Capture the cell that displays the provided text and extract its [x, y] central coordinate. 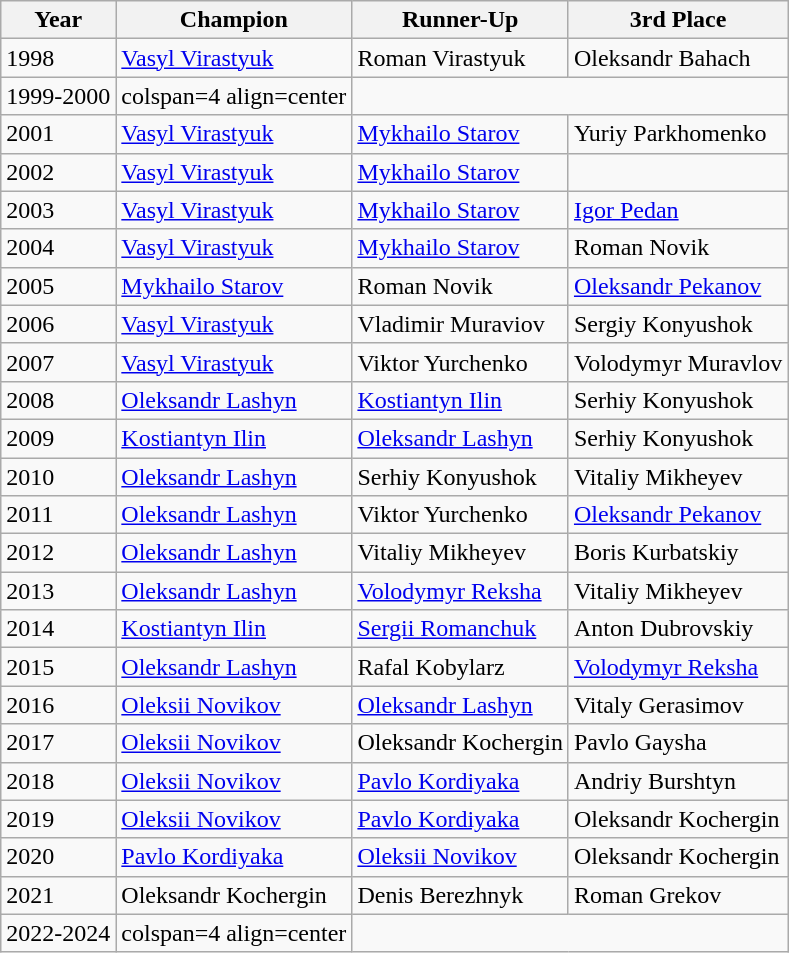
2009 [58, 438]
Yuriy Parkhomenko [678, 134]
2021 [58, 895]
2006 [58, 324]
Vitaly Gerasimov [678, 705]
Champion [234, 20]
2007 [58, 362]
Vladimir Muraviov [460, 324]
Oleksandr Bahach [678, 58]
Year [58, 20]
Roman Virastyuk [460, 58]
Andriy Burshtyn [678, 781]
2002 [58, 172]
Sergiy Konyushok [678, 324]
1999-2000 [58, 96]
2019 [58, 819]
Roman Grekov [678, 895]
2014 [58, 629]
Pavlo Gaysha [678, 743]
Igor Pedan [678, 210]
Volodymyr Muravlov [678, 362]
1998 [58, 58]
2016 [58, 705]
3rd Place [678, 20]
2005 [58, 286]
2001 [58, 134]
Sergii Romanchuk [460, 629]
2018 [58, 781]
2011 [58, 515]
2010 [58, 477]
2022-2024 [58, 933]
2008 [58, 400]
2012 [58, 553]
Denis Berezhnyk [460, 895]
2017 [58, 743]
Boris Kurbatskiy [678, 553]
Rafal Kobylarz [460, 667]
2003 [58, 210]
Anton Dubrovskiy [678, 629]
2020 [58, 857]
Runner-Up [460, 20]
2004 [58, 248]
2015 [58, 667]
2013 [58, 591]
